Detect which cell encompasses the target text, then output its (x, y) center coordinate. 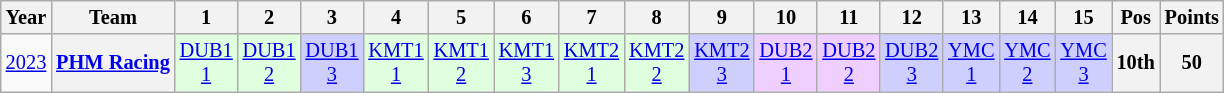
DUB13 (332, 63)
3 (332, 17)
7 (592, 17)
KMT21 (592, 63)
DUB23 (912, 63)
DUB22 (848, 63)
Team (112, 17)
6 (526, 17)
KMT22 (656, 63)
KMT23 (722, 63)
11 (848, 17)
15 (1083, 17)
2 (270, 17)
KMT11 (396, 63)
4 (396, 17)
2023 (26, 63)
12 (912, 17)
KMT12 (462, 63)
Pos (1136, 17)
Year (26, 17)
50 (1192, 63)
5 (462, 17)
13 (971, 17)
10 (786, 17)
DUB11 (206, 63)
10th (1136, 63)
YMC1 (971, 63)
8 (656, 17)
YMC3 (1083, 63)
KMT13 (526, 63)
1 (206, 17)
14 (1027, 17)
9 (722, 17)
DUB12 (270, 63)
PHM Racing (112, 63)
YMC2 (1027, 63)
DUB21 (786, 63)
Points (1192, 17)
